Search for the cell housing the specified text and yield its [x, y] center coordinate. 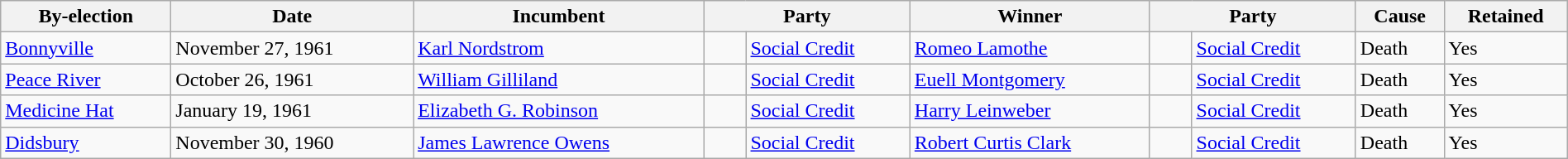
Retained [1505, 17]
Winner [1030, 17]
November 30, 1960 [293, 142]
By-election [86, 17]
Date [293, 17]
Karl Nordstrom [559, 48]
Harry Leinweber [1030, 111]
Medicine Hat [86, 111]
Robert Curtis Clark [1030, 142]
Elizabeth G. Robinson [559, 111]
Incumbent [559, 17]
Didsbury [86, 142]
Cause [1399, 17]
William Gilliland [559, 79]
Bonnyville [86, 48]
James Lawrence Owens [559, 142]
Romeo Lamothe [1030, 48]
Euell Montgomery [1030, 79]
October 26, 1961 [293, 79]
Peace River [86, 79]
November 27, 1961 [293, 48]
January 19, 1961 [293, 111]
